Search for the cell housing the specified text and yield its (X, Y) center coordinate. 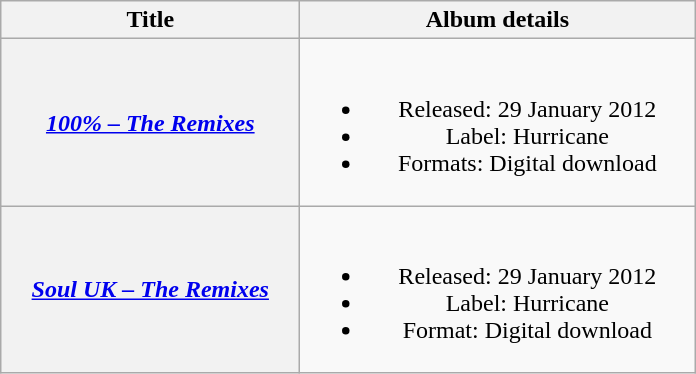
Album details (498, 20)
100% – The Remixes (150, 122)
Released: 29 January 2012Label: HurricaneFormat: Digital download (498, 290)
Soul UK – The Remixes (150, 290)
Title (150, 20)
Released: 29 January 2012Label: HurricaneFormats: Digital download (498, 122)
